Provide the (x, y) coordinate of the cell's center where the given text is located.  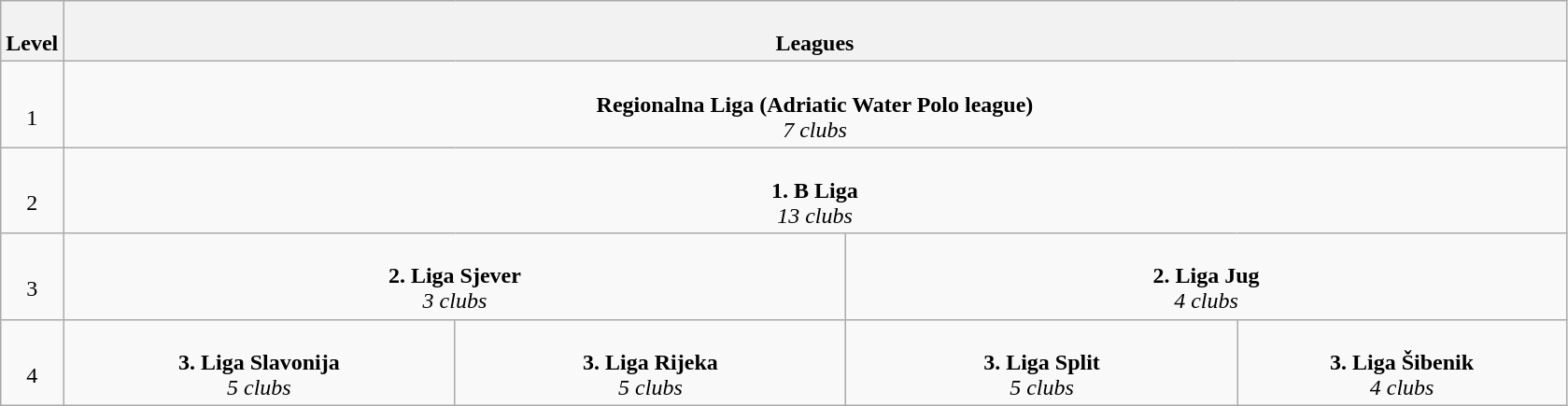
2 (32, 190)
1 (32, 105)
3. Liga Rijeka 5 clubs (650, 362)
3. Liga Split 5 clubs (1042, 362)
3 (32, 276)
3. Liga Šibenik 4 clubs (1402, 362)
2. Liga Sjever 3 clubs (455, 276)
Level (32, 32)
4 (32, 362)
1. B Liga 13 clubs (814, 190)
2. Liga Jug 4 clubs (1207, 276)
Regionalna Liga (Adriatic Water Polo league) 7 clubs (814, 105)
Leagues (814, 32)
3. Liga Slavonija 5 clubs (260, 362)
